Detect which cell encompasses the target text, then output its [x, y] center coordinate. 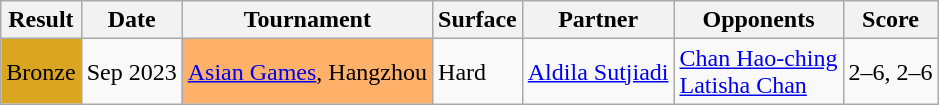
2–6, 2–6 [890, 72]
Surface [478, 20]
Hard [478, 72]
Chan Hao-ching Latisha Chan [758, 72]
Opponents [758, 20]
Tournament [307, 20]
Partner [598, 20]
Sep 2023 [132, 72]
Score [890, 20]
Asian Games, Hangzhou [307, 72]
Bronze [41, 72]
Result [41, 20]
Aldila Sutjiadi [598, 72]
Date [132, 20]
